Pinpoint the cell where the given text exists, returning its (x, y) midpoint coordinate. 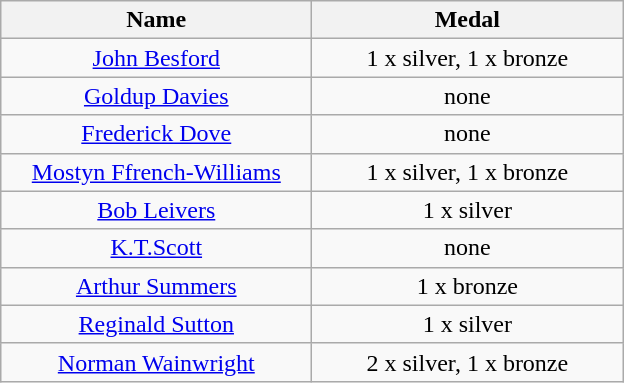
Reginald Sutton (156, 324)
1 x bronze (468, 286)
2 x silver, 1 x bronze (468, 362)
Name (156, 20)
Frederick Dove (156, 134)
Goldup Davies (156, 96)
Medal (468, 20)
Norman Wainwright (156, 362)
Arthur Summers (156, 286)
K.T.Scott (156, 248)
Bob Leivers (156, 210)
Mostyn Ffrench-Williams (156, 172)
John Besford (156, 58)
